Determine the (X, Y) coordinate at the center of the cell enclosing the given text.  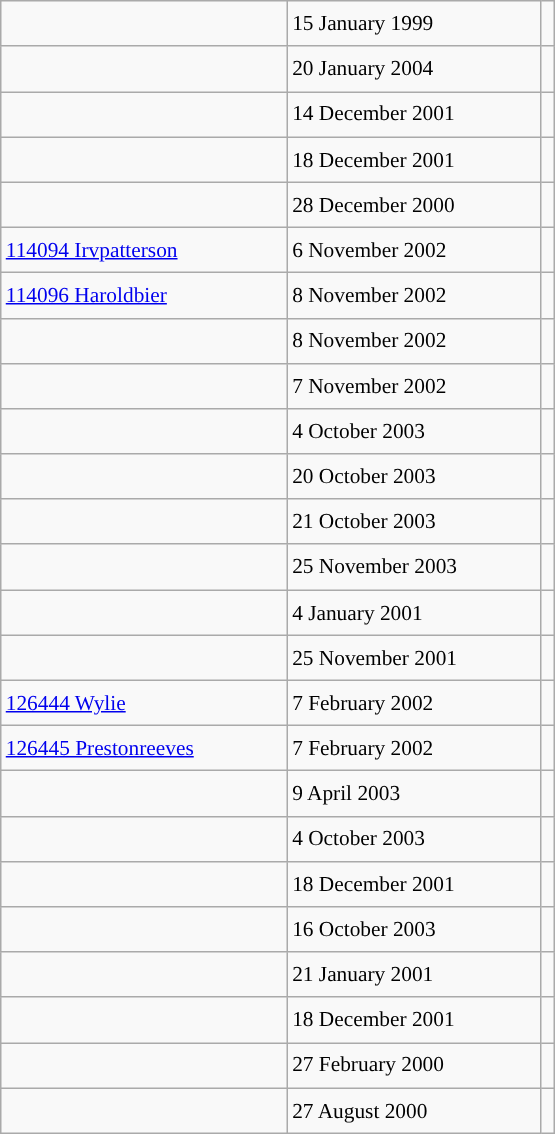
9 April 2003 (414, 794)
114094 Irvpatterson (144, 250)
126445 Prestonreeves (144, 748)
15 January 1999 (414, 24)
7 November 2002 (414, 386)
21 January 2001 (414, 974)
114096 Haroldbier (144, 296)
126444 Wylie (144, 702)
6 November 2002 (414, 250)
20 October 2003 (414, 476)
14 December 2001 (414, 114)
21 October 2003 (414, 522)
25 November 2003 (414, 566)
16 October 2003 (414, 930)
4 January 2001 (414, 612)
27 February 2000 (414, 1066)
25 November 2001 (414, 658)
27 August 2000 (414, 1110)
28 December 2000 (414, 204)
20 January 2004 (414, 68)
